For the text-containing cell, return its midpoint in (X, Y) coordinate format. 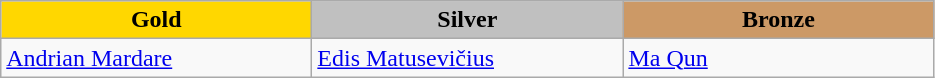
Gold (156, 20)
Andrian Mardare (156, 58)
Silver (468, 20)
Bronze (778, 20)
Edis Matusevičius (468, 58)
Ma Qun (778, 58)
